From the cell containing the given text, extract its center point as [X, Y] coordinate. 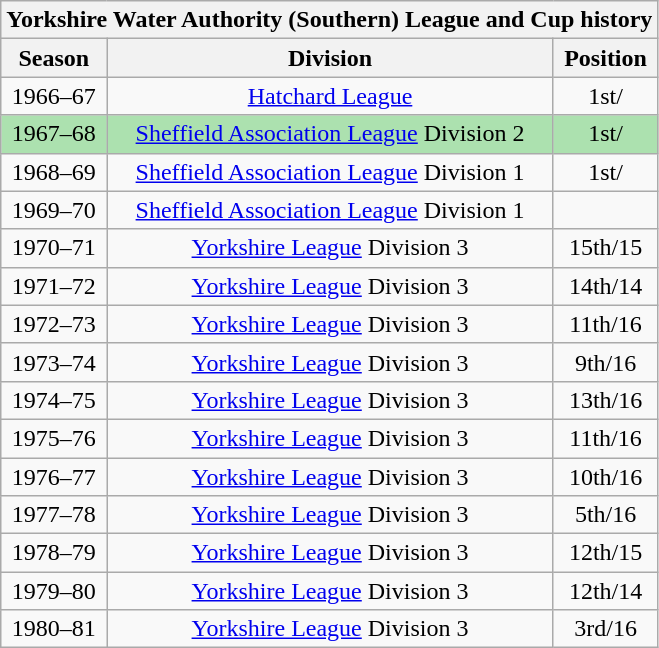
1971–72 [54, 286]
12th/14 [606, 591]
13th/16 [606, 400]
14th/14 [606, 286]
1978–79 [54, 553]
1969–70 [54, 210]
1968–69 [54, 172]
Position [606, 58]
Division [330, 58]
1976–77 [54, 477]
Season [54, 58]
1972–73 [54, 324]
1974–75 [54, 400]
1970–71 [54, 248]
1977–78 [54, 515]
12th/15 [606, 553]
1967–68 [54, 134]
Hatchard League [330, 96]
5th/16 [606, 515]
1979–80 [54, 591]
Sheffield Association League Division 2 [330, 134]
1973–74 [54, 362]
1975–76 [54, 438]
3rd/16 [606, 629]
Yorkshire Water Authority (Southern) League and Cup history [330, 20]
1980–81 [54, 629]
15th/15 [606, 248]
1966–67 [54, 96]
10th/16 [606, 477]
9th/16 [606, 362]
